Pinpoint the cell where the given text exists, returning its [X, Y] midpoint coordinate. 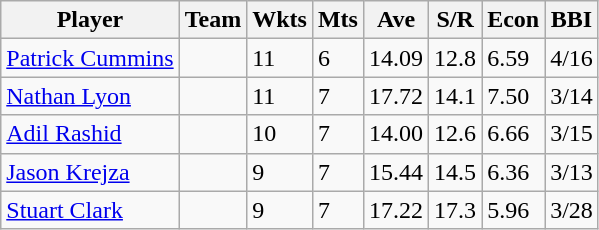
Team [213, 20]
14.1 [456, 96]
6 [338, 58]
17.22 [396, 210]
15.44 [396, 172]
3/13 [572, 172]
Patrick Cummins [90, 58]
12.8 [456, 58]
14.00 [396, 134]
Jason Krejza [90, 172]
S/R [456, 20]
4/16 [572, 58]
10 [280, 134]
Nathan Lyon [90, 96]
6.59 [514, 58]
Mts [338, 20]
3/15 [572, 134]
Stuart Clark [90, 210]
17.72 [396, 96]
3/28 [572, 210]
Adil Rashid [90, 134]
5.96 [514, 210]
6.36 [514, 172]
Player [90, 20]
7.50 [514, 96]
14.09 [396, 58]
6.66 [514, 134]
BBI [572, 20]
12.6 [456, 134]
17.3 [456, 210]
Wkts [280, 20]
3/14 [572, 96]
14.5 [456, 172]
Ave [396, 20]
Econ [514, 20]
